Search for the cell housing the specified text and yield its [x, y] center coordinate. 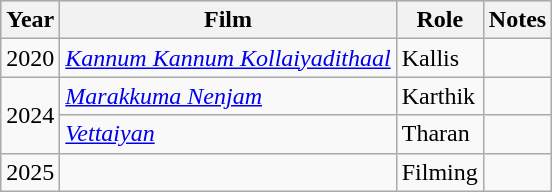
Marakkuma Nenjam [228, 96]
Kallis [440, 58]
Film [228, 20]
2020 [30, 58]
Vettaiyan [228, 134]
Kannum Kannum Kollaiyadithaal [228, 58]
Tharan [440, 134]
Notes [517, 20]
Filming [440, 172]
Year [30, 20]
Karthik [440, 96]
2024 [30, 115]
Role [440, 20]
2025 [30, 172]
